Pinpoint the cell where the given text exists, returning its [x, y] midpoint coordinate. 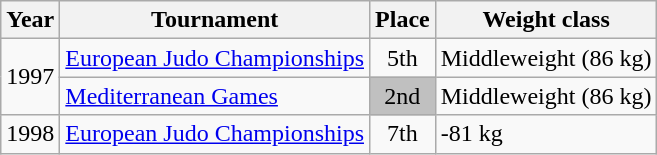
2nd [403, 96]
Place [403, 20]
1998 [30, 134]
Year [30, 20]
Weight class [546, 20]
Tournament [215, 20]
7th [403, 134]
5th [403, 58]
-81 kg [546, 134]
Mediterranean Games [215, 96]
1997 [30, 77]
